Scan for the cell matching the given text and deliver its [X, Y] coordinate at center. 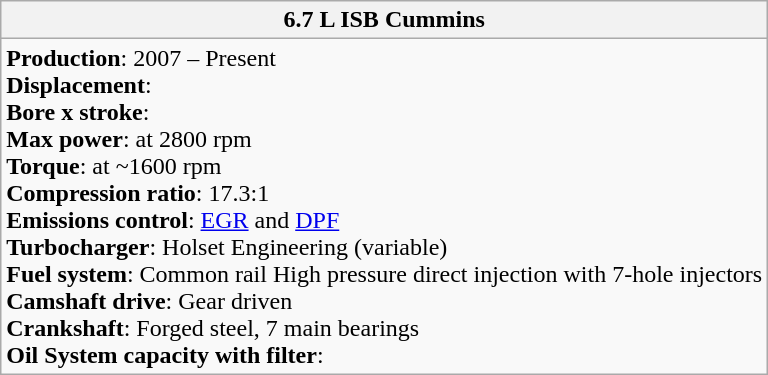
6.7 L ISB Cummins [384, 20]
